Detect which cell encompasses the target text, then output its (x, y) center coordinate. 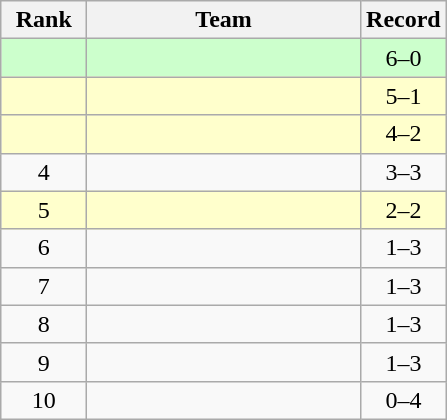
4 (44, 172)
Team (224, 20)
7 (44, 286)
3–3 (403, 172)
9 (44, 362)
6 (44, 248)
5–1 (403, 96)
8 (44, 324)
2–2 (403, 210)
Rank (44, 20)
6–0 (403, 58)
0–4 (403, 400)
10 (44, 400)
Record (403, 20)
5 (44, 210)
4–2 (403, 134)
